Find where the given text appears and provide that cell's center as (x, y) coordinate. 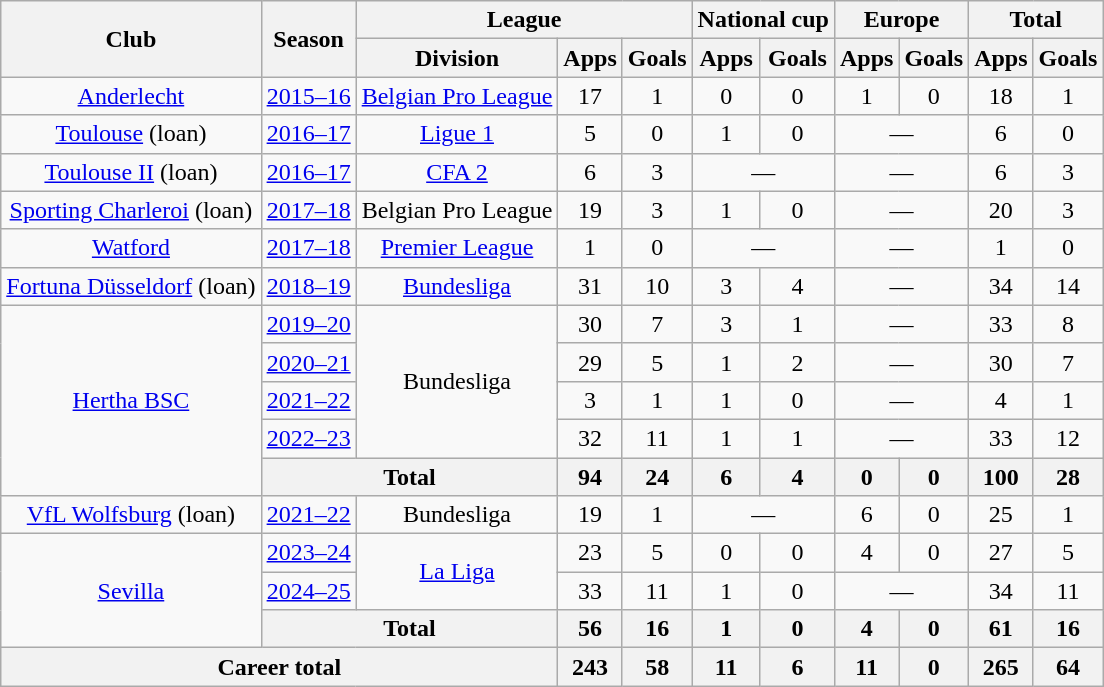
243 (590, 667)
14 (1068, 286)
27 (1001, 553)
Toulouse (loan) (131, 134)
20 (1001, 210)
Fortuna Düsseldorf (loan) (131, 286)
2 (797, 362)
265 (1001, 667)
Toulouse II (loan) (131, 172)
Club (131, 39)
94 (590, 477)
61 (1001, 629)
12 (1068, 438)
Division (457, 58)
2022–23 (308, 438)
18 (1001, 96)
CFA 2 (457, 172)
Ligue 1 (457, 134)
Premier League (457, 248)
8 (1068, 324)
La Liga (457, 572)
10 (657, 286)
2018–19 (308, 286)
58 (657, 667)
Career total (280, 667)
2024–25 (308, 591)
64 (1068, 667)
National cup (763, 20)
VfL Wolfsburg (loan) (131, 515)
32 (590, 438)
31 (590, 286)
28 (1068, 477)
17 (590, 96)
Watford (131, 248)
25 (1001, 515)
29 (590, 362)
24 (657, 477)
Anderlecht (131, 96)
League (524, 20)
Sevilla (131, 591)
56 (590, 629)
Hertha BSC (131, 400)
2023–24 (308, 553)
Season (308, 39)
23 (590, 553)
100 (1001, 477)
2020–21 (308, 362)
2015–16 (308, 96)
2019–20 (308, 324)
Europe (901, 20)
Sporting Charleroi (loan) (131, 210)
